Output the [X, Y] coordinate of the center of the cell containing the given text.  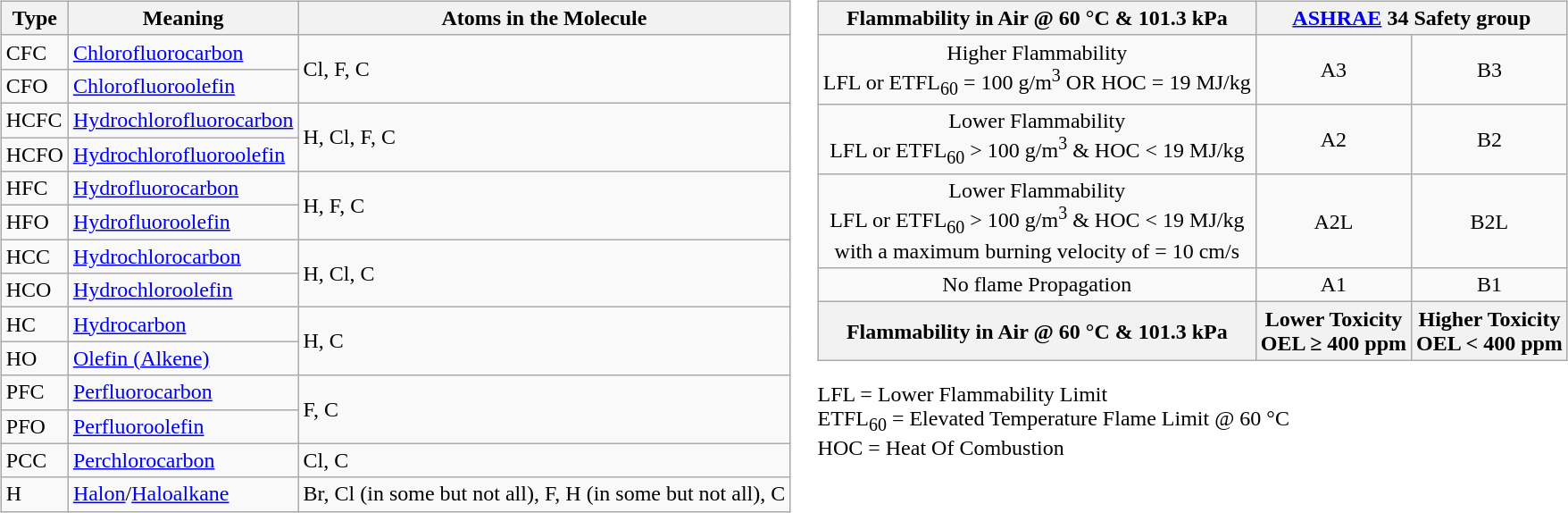
Higher ToxicityOEL < 400 ppm [1489, 331]
A2 [1333, 139]
No flame Propagation [1037, 285]
Halon/Haloalkane [183, 494]
HCC [34, 256]
PCC [34, 460]
CFO [34, 86]
Hydrochlorofluorocarbon [183, 120]
PFO [34, 426]
Hydrocarbon [183, 324]
Hydrochlorocarbon [183, 256]
B3 [1489, 70]
PFC [34, 392]
HCFC [34, 120]
F, C [545, 409]
HO [34, 358]
HCFO [34, 155]
Type [34, 18]
H, Cl, C [545, 273]
Hydrofluoroolefin [183, 223]
Atoms in the Molecule [545, 18]
Cl, F, C [545, 69]
B2 [1489, 139]
HC [34, 324]
Lower FlammabilityLFL or ETFL60 > 100 g/m3 & HOC < 19 MJ/kgwith a maximum burning velocity of = 10 cm/s [1037, 222]
Hydrochloroolefin [183, 290]
Perfluoroolefin [183, 426]
Cl, C [545, 460]
Perchlorocarbon [183, 460]
Br, Cl (in some but not all), F, H (in some but not all), C [545, 494]
ASHRAE 34 Safety group [1411, 18]
Hydrofluorocarbon [183, 189]
Lower FlammabilityLFL or ETFL60 > 100 g/m3 & HOC < 19 MJ/kg [1037, 139]
CFC [34, 52]
B1 [1489, 285]
Chlorofluoroolefin [183, 86]
Lower ToxicityOEL ≥ 400 ppm [1333, 331]
Hydrochlorofluoroolefin [183, 155]
HFO [34, 223]
HCO [34, 290]
Chlorofluorocarbon [183, 52]
H, C [545, 341]
B2L [1489, 222]
A1 [1333, 285]
Meaning [183, 18]
HFC [34, 189]
H [34, 494]
H, Cl, F, C [545, 137]
A2L [1333, 222]
H, F, C [545, 206]
A3 [1333, 70]
Perfluorocarbon [183, 392]
Higher FlammabilityLFL or ETFL60 = 100 g/m3 OR HOC = 19 MJ/kg [1037, 70]
Olefin (Alkene) [183, 358]
